Return (X, Y) of the center of cell containing provided text 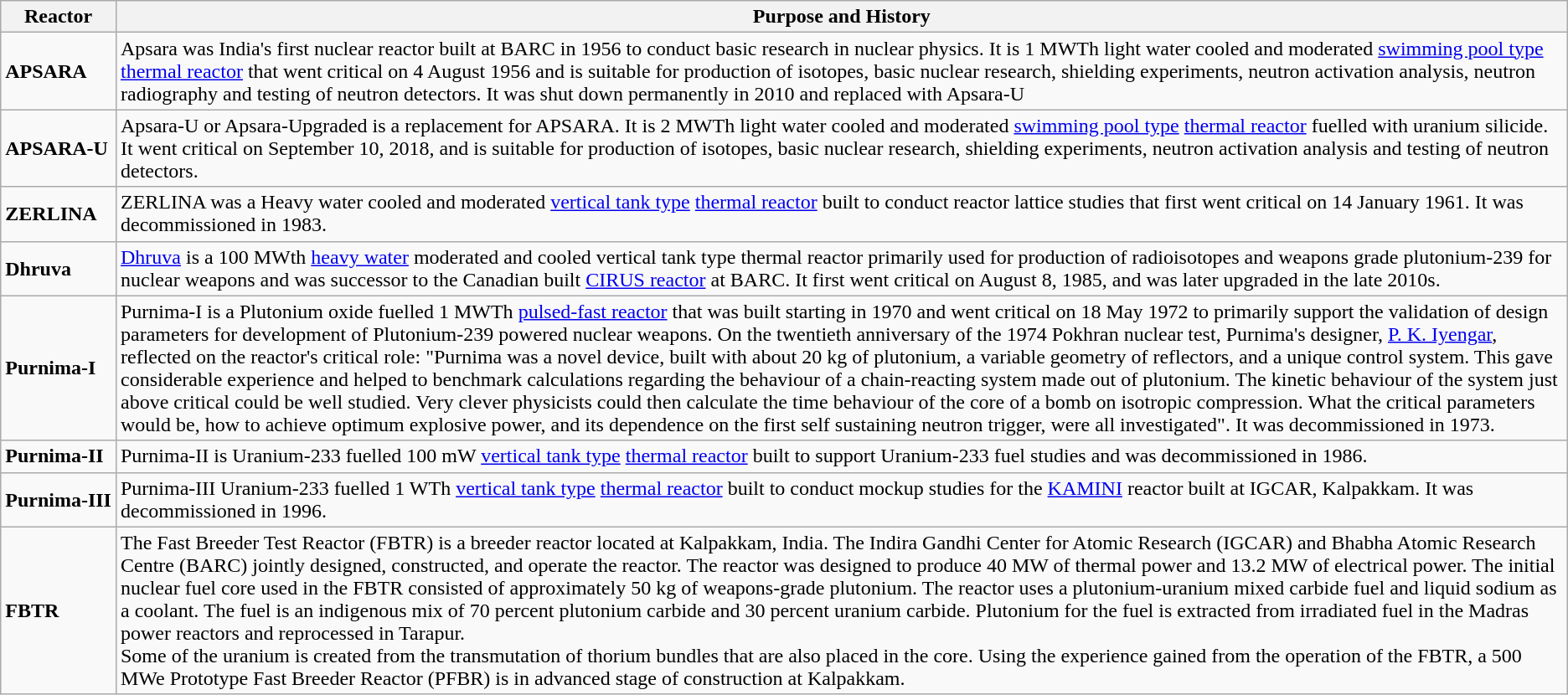
Purnima-I (59, 368)
Purnima-III (59, 499)
Purnima-II is Uranium-233 fuelled 100 mW vertical tank type thermal reactor built to support Uranium-233 fuel studies and was decommissioned in 1986. (841, 456)
Purpose and History (841, 17)
FBTR (59, 610)
Reactor (59, 17)
APSARA (59, 71)
APSARA-U (59, 148)
Purnima-II (59, 456)
ZERLINA (59, 214)
Dhruva (59, 268)
